From the cell containing the given text, extract its center point as (x, y) coordinate. 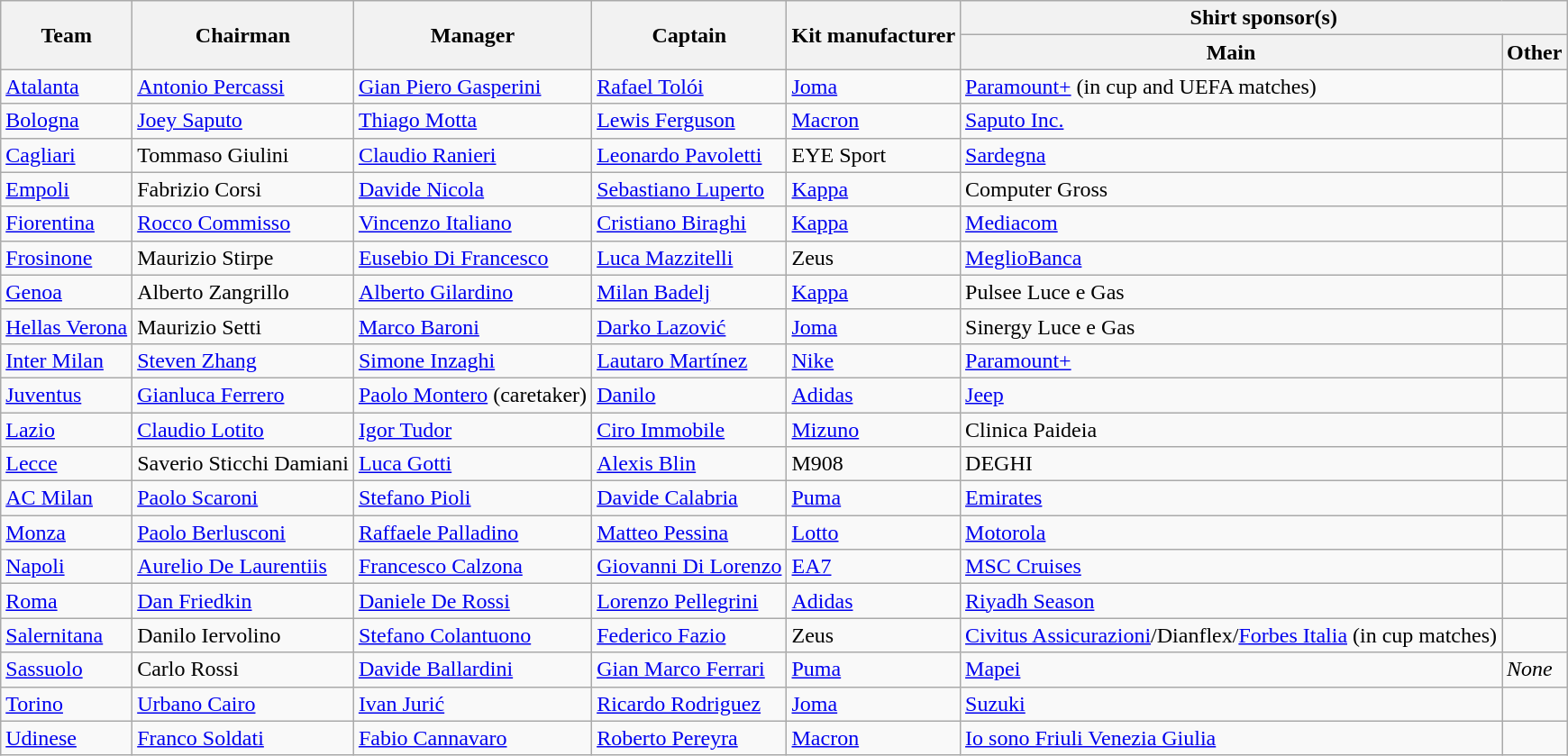
Lecce (67, 464)
Pulsee Luce e Gas (1231, 292)
Emirates (1231, 498)
Davide Ballardini (472, 669)
DEGHI (1231, 464)
None (1534, 669)
Lautaro Martínez (689, 360)
Main (1231, 52)
Carlo Rossi (243, 669)
Fiorentina (67, 223)
Stefano Pioli (472, 498)
MSC Cruises (1231, 567)
Federico Fazio (689, 635)
Cagliari (67, 155)
Civitus Assicurazioni/Dianflex/Forbes Italia (in cup matches) (1231, 635)
Alexis Blin (689, 464)
Luca Gotti (472, 464)
Motorola (1231, 533)
Genoa (67, 292)
Inter Milan (67, 360)
Lazio (67, 430)
EYE Sport (874, 155)
Alberto Gilardino (472, 292)
Torino (67, 704)
Captain (689, 35)
Francesco Calzona (472, 567)
Danilo (689, 395)
Ivan Jurić (472, 704)
Fabio Cannavaro (472, 738)
Napoli (67, 567)
AC Milan (67, 498)
Riyadh Season (1231, 601)
Alberto Zangrillo (243, 292)
Chairman (243, 35)
Empoli (67, 189)
Marco Baroni (472, 326)
Jeep (1231, 395)
Atalanta (67, 87)
Sardegna (1231, 155)
Mediacom (1231, 223)
Sinergy Luce e Gas (1231, 326)
Darko Lazović (689, 326)
Other (1534, 52)
Tommaso Giulini (243, 155)
Hellas Verona (67, 326)
Eusebio Di Francesco (472, 258)
Sassuolo (67, 669)
Leonardo Pavoletti (689, 155)
Udinese (67, 738)
Paramount+ (in cup and UEFA matches) (1231, 87)
Luca Mazzitelli (689, 258)
Milan Badelj (689, 292)
Rafael Tolói (689, 87)
Suzuki (1231, 704)
Roberto Pereyra (689, 738)
Paolo Montero (caretaker) (472, 395)
Mapei (1231, 669)
Aurelio De Laurentiis (243, 567)
Io sono Friuli Venezia Giulia (1231, 738)
Gianluca Ferrero (243, 395)
Bologna (67, 121)
Davide Calabria (689, 498)
Paolo Berlusconi (243, 533)
Team (67, 35)
Maurizio Setti (243, 326)
Claudio Lotito (243, 430)
Raffaele Palladino (472, 533)
M908 (874, 464)
Manager (472, 35)
Claudio Ranieri (472, 155)
Cristiano Biraghi (689, 223)
Roma (67, 601)
Mizuno (874, 430)
Computer Gross (1231, 189)
EA7 (874, 567)
Sebastiano Luperto (689, 189)
Giovanni Di Lorenzo (689, 567)
Ricardo Rodriguez (689, 704)
Gian Marco Ferrari (689, 669)
Stefano Colantuono (472, 635)
Shirt sponsor(s) (1263, 18)
Simone Inzaghi (472, 360)
Danilo Iervolino (243, 635)
Davide Nicola (472, 189)
Paramount+ (1231, 360)
Lorenzo Pellegrini (689, 601)
Salernitana (67, 635)
Lotto (874, 533)
Thiago Motta (472, 121)
Juventus (67, 395)
Kit manufacturer (874, 35)
Monza (67, 533)
Dan Friedkin (243, 601)
Nike (874, 360)
Igor Tudor (472, 430)
Saputo Inc. (1231, 121)
Franco Soldati (243, 738)
Paolo Scaroni (243, 498)
Daniele De Rossi (472, 601)
Fabrizio Corsi (243, 189)
Frosinone (67, 258)
Antonio Percassi (243, 87)
Clinica Paideia (1231, 430)
Rocco Commisso (243, 223)
Gian Piero Gasperini (472, 87)
Joey Saputo (243, 121)
Maurizio Stirpe (243, 258)
Saverio Sticchi Damiani (243, 464)
Vincenzo Italiano (472, 223)
Ciro Immobile (689, 430)
MeglioBanca (1231, 258)
Steven Zhang (243, 360)
Matteo Pessina (689, 533)
Lewis Ferguson (689, 121)
Urbano Cairo (243, 704)
